Search for the cell housing the specified text and yield its (X, Y) center coordinate. 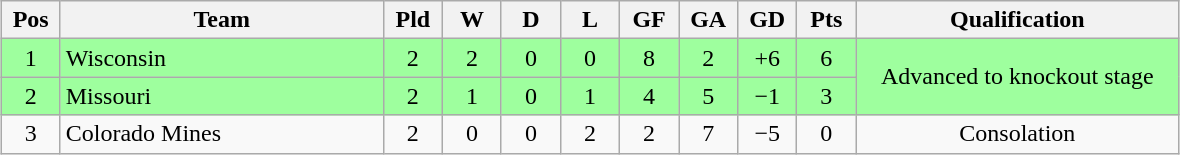
Pos (30, 20)
4 (650, 96)
6 (826, 58)
5 (708, 96)
Advanced to knockout stage (1018, 77)
Wisconsin (222, 58)
Colorado Mines (222, 134)
Pts (826, 20)
Consolation (1018, 134)
Qualification (1018, 20)
GA (708, 20)
GD (768, 20)
8 (650, 58)
L (590, 20)
−1 (768, 96)
W (472, 20)
D (530, 20)
Pld (412, 20)
7 (708, 134)
+6 (768, 58)
Missouri (222, 96)
Team (222, 20)
−5 (768, 134)
GF (650, 20)
